Return (X, Y) of the center of cell containing provided text 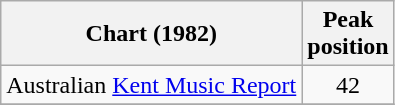
Australian Kent Music Report (152, 85)
42 (348, 85)
Peakposition (348, 34)
Chart (1982) (152, 34)
